Output the (X, Y) coordinate of the center of the cell containing the given text.  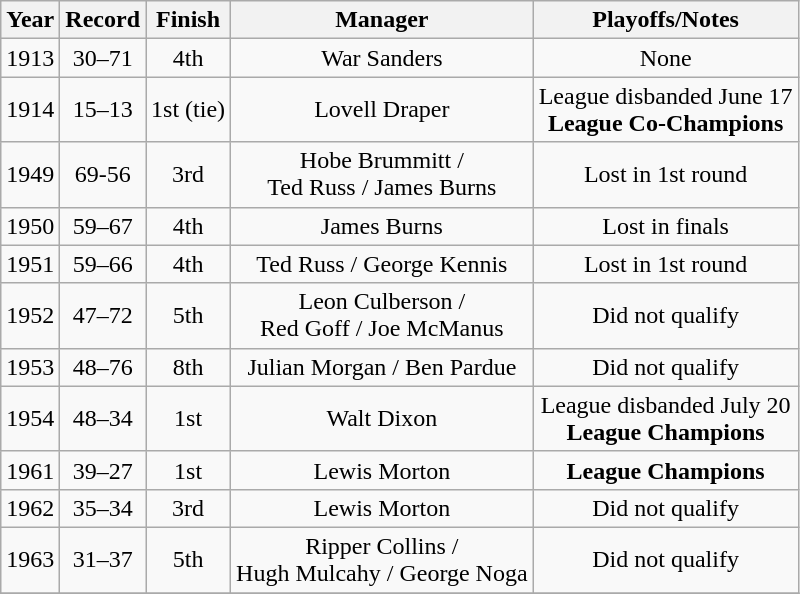
None (666, 58)
1953 (30, 367)
1st (tie) (188, 110)
8th (188, 367)
1961 (30, 470)
League Champions (666, 470)
69-56 (103, 174)
Julian Morgan / Ben Pardue (382, 367)
48–76 (103, 367)
League disbanded June 17League Co-Champions (666, 110)
James Burns (382, 226)
31–37 (103, 560)
1950 (30, 226)
35–34 (103, 508)
Ripper Collins /Hugh Mulcahy / George Noga (382, 560)
1952 (30, 316)
39–27 (103, 470)
League disbanded July 20 League Champions (666, 418)
1954 (30, 418)
1914 (30, 110)
1951 (30, 264)
War Sanders (382, 58)
Record (103, 20)
1962 (30, 508)
Lost in finals (666, 226)
15–13 (103, 110)
Walt Dixon (382, 418)
Playoffs/Notes (666, 20)
59–67 (103, 226)
Manager (382, 20)
1963 (30, 560)
1949 (30, 174)
47–72 (103, 316)
Leon Culberson / Red Goff / Joe McManus (382, 316)
1913 (30, 58)
Lovell Draper (382, 110)
30–71 (103, 58)
Finish (188, 20)
48–34 (103, 418)
Hobe Brummitt / Ted Russ / James Burns (382, 174)
Year (30, 20)
59–66 (103, 264)
Ted Russ / George Kennis (382, 264)
